Locate the cell with the specified text and output its [X, Y] center coordinate. 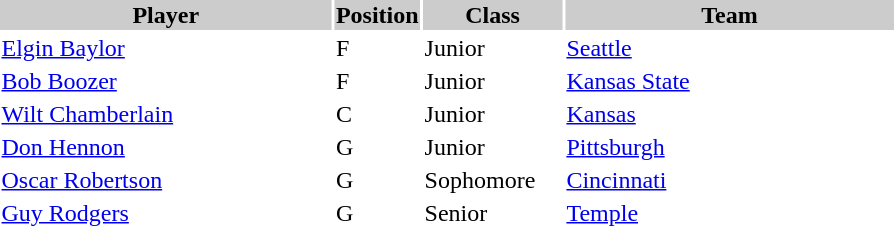
Don Hennon [166, 147]
Sophomore [492, 180]
Team [730, 15]
Kansas State [730, 81]
Oscar Robertson [166, 180]
Elgin Baylor [166, 48]
Class [492, 15]
Player [166, 15]
Seattle [730, 48]
Pittsburgh [730, 147]
Position [377, 15]
Bob Boozer [166, 81]
Kansas [730, 114]
C [377, 114]
Wilt Chamberlain [166, 114]
Cincinnati [730, 180]
